Return the [X, Y] coordinate for the center point of the cell that contains the specified text.  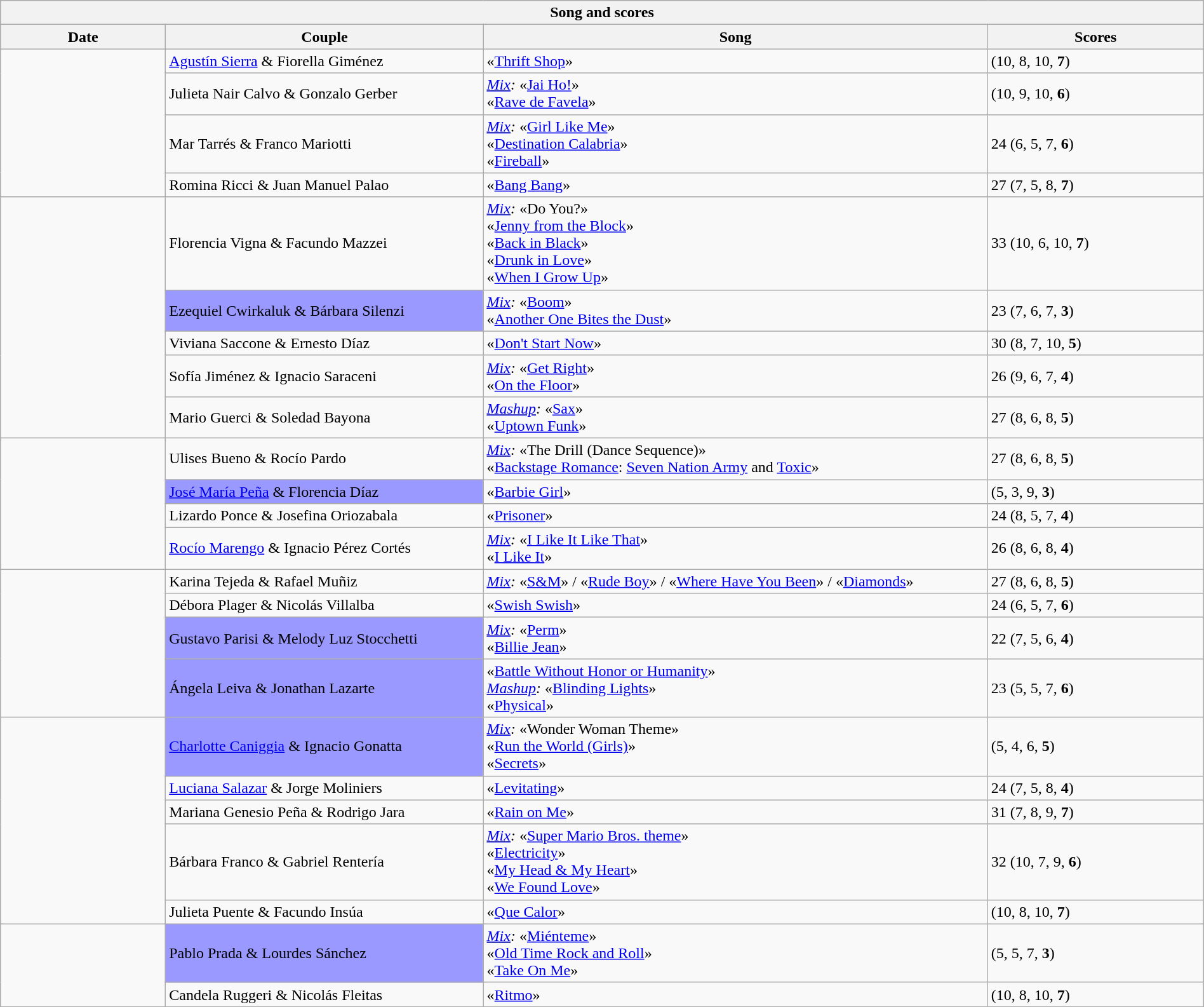
(10, 9, 10, 6) [1095, 94]
Song and scores [602, 13]
33 (10, 6, 10, 7) [1095, 243]
Charlotte Caniggia & Ignacio Gonatta [324, 747]
24 (7, 5, 8, 4) [1095, 788]
30 (8, 7, 10, 5) [1095, 343]
Mix: «Jai Ho!» «Rave de Favela» [735, 94]
32 (10, 7, 9, 6) [1095, 862]
27 (7, 5, 8, 7) [1095, 185]
Mix: «I Like It Like That» «I Like It» [735, 549]
«Don't Start Now» [735, 343]
23 (7, 6, 7, 3) [1095, 310]
«Prisoner» [735, 516]
«Rain on Me» [735, 812]
31 (7, 8, 9, 7) [1095, 812]
«Ritmo» [735, 994]
(5, 4, 6, 5) [1095, 747]
Romina Ricci & Juan Manuel Palao [324, 185]
Bárbara Franco & Gabriel Rentería [324, 862]
Song [735, 37]
26 (8, 6, 8, 4) [1095, 549]
Mix: «Super Mario Bros. theme» «Electricity» «My Head & My Heart» «We Found Love» [735, 862]
Mariana Genesio Peña & Rodrigo Jara [324, 812]
Date [83, 37]
Julieta Puente & Facundo Insúa [324, 912]
«Barbie Girl» [735, 491]
Luciana Salazar & Jorge Moliniers [324, 788]
23 (5, 5, 7, 6) [1095, 688]
Mix: «Perm» «Billie Jean» [735, 638]
Scores [1095, 37]
«Battle Without Honor or Humanity» Mashup: «Blinding Lights» «Physical» [735, 688]
Mix: «Girl Like Me» «Destination Calabria» «Fireball» [735, 144]
Ulises Bueno & Rocío Pardo [324, 459]
Ángela Leiva & Jonathan Lazarte [324, 688]
Mar Tarrés & Franco Mariotti [324, 144]
«Bang Bang» [735, 185]
«Swish Swish» [735, 605]
Ezequiel Cwirkaluk & Bárbara Silenzi [324, 310]
Candela Ruggeri & Nicolás Fleitas [324, 994]
Agustín Sierra & Fiorella Giménez [324, 61]
«Que Calor» [735, 912]
Karina Tejeda & Rafael Muñiz [324, 581]
Mix: «Miénteme» «Old Time Rock and Roll» «Take On Me» [735, 953]
Rocío Marengo & Ignacio Pérez Cortés [324, 549]
Gustavo Parisi & Melody Luz Stocchetti [324, 638]
Couple [324, 37]
(5, 5, 7, 3) [1095, 953]
Viviana Saccone & Ernesto Díaz [324, 343]
Mario Guerci & Soledad Bayona [324, 417]
Mix: «Do You?» «Jenny from the Block» «Back in Black» «Drunk in Love» «When I Grow Up» [735, 243]
Débora Plager & Nicolás Villalba [324, 605]
«Levitating» [735, 788]
Sofía Jiménez & Ignacio Saraceni [324, 376]
Mix: «Get Right» «On the Floor» [735, 376]
Mashup: «Sax» «Uptown Funk» [735, 417]
Florencia Vigna & Facundo Mazzei [324, 243]
22 (7, 5, 6, 4) [1095, 638]
Lizardo Ponce & Josefina Oriozabala [324, 516]
Mix: «Wonder Woman Theme» «Run the World (Girls)» «Secrets» [735, 747]
José María Peña & Florencia Díaz [324, 491]
Pablo Prada & Lourdes Sánchez [324, 953]
Mix: «S&M» / «Rude Boy» / «Where Have You Been» / «Diamonds» [735, 581]
24 (8, 5, 7, 4) [1095, 516]
(5, 3, 9, 3) [1095, 491]
26 (9, 6, 7, 4) [1095, 376]
Julieta Nair Calvo & Gonzalo Gerber [324, 94]
«Thrift Shop» [735, 61]
Mix: «Boom» «Another One Bites the Dust» [735, 310]
Mix: «The Drill (Dance Sequence)» «Backstage Romance: Seven Nation Army and Toxic» [735, 459]
